Return [x, y] of the center of cell containing provided text 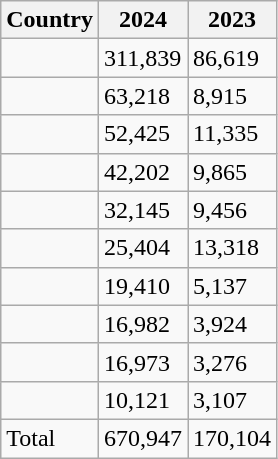
311,839 [142, 58]
42,202 [142, 172]
670,947 [142, 438]
52,425 [142, 134]
2024 [142, 20]
16,982 [142, 324]
9,865 [232, 172]
13,318 [232, 248]
5,137 [232, 286]
8,915 [232, 96]
11,335 [232, 134]
16,973 [142, 362]
19,410 [142, 286]
63,218 [142, 96]
Country [50, 20]
10,121 [142, 400]
32,145 [142, 210]
3,107 [232, 400]
86,619 [232, 58]
9,456 [232, 210]
25,404 [142, 248]
Total [50, 438]
3,924 [232, 324]
3,276 [232, 362]
170,104 [232, 438]
2023 [232, 20]
